Find where the given text appears and provide that cell's center as [x, y] coordinate. 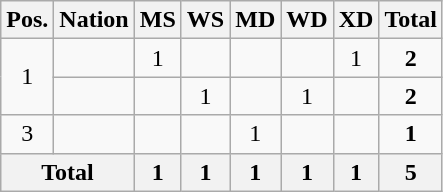
MD [256, 20]
Nation [94, 20]
3 [28, 134]
5 [411, 172]
XD [356, 20]
Pos. [28, 20]
WS [205, 20]
WD [307, 20]
MS [158, 20]
